Search for the cell housing the specified text and yield its (x, y) center coordinate. 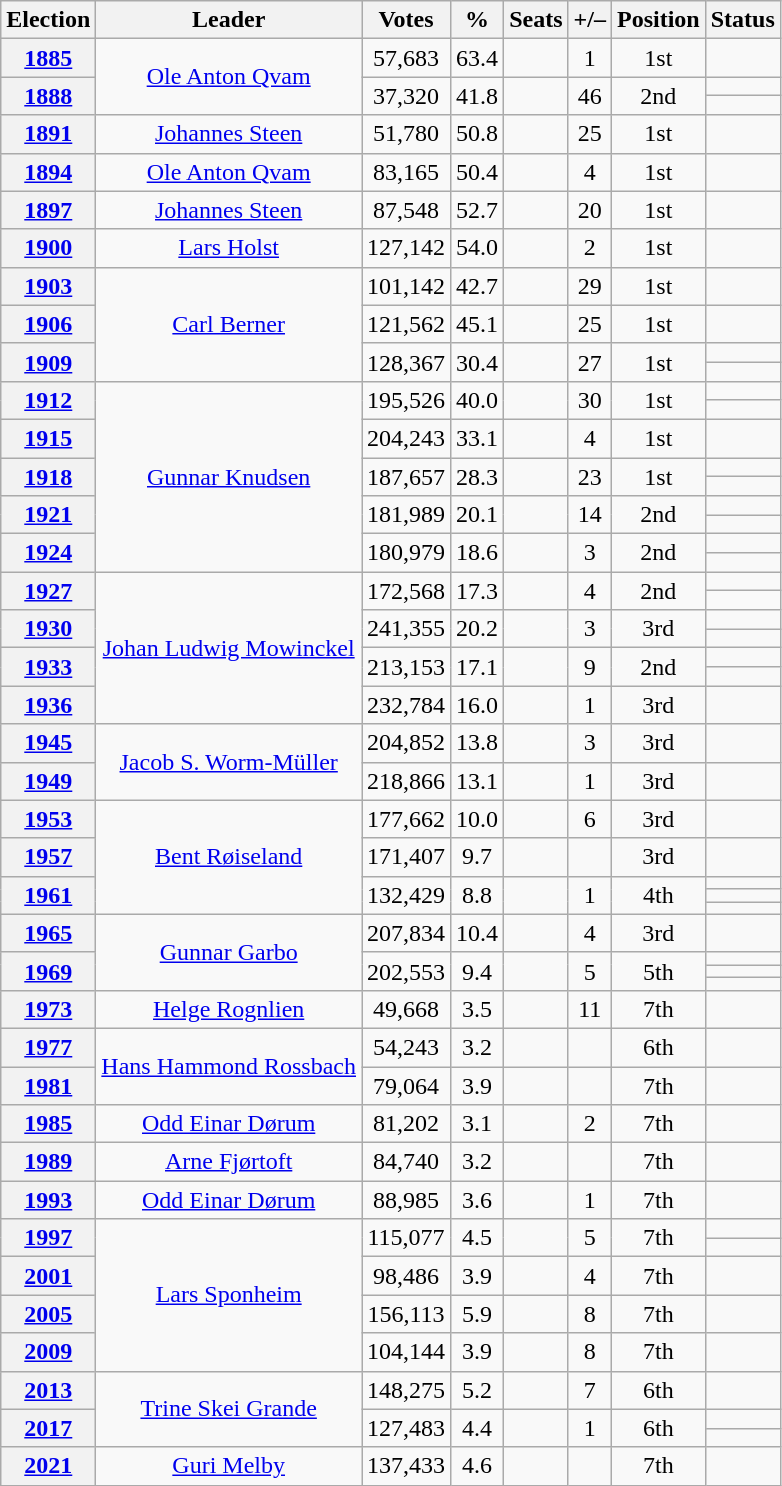
204,243 (406, 438)
14 (590, 515)
128,367 (406, 362)
1909 (48, 362)
Arne Fjørtoft (229, 1162)
1965 (48, 933)
29 (590, 286)
54,243 (406, 1047)
1953 (48, 819)
2001 (48, 1276)
1891 (48, 134)
195,526 (406, 400)
10.0 (478, 819)
Bent Røiseland (229, 857)
45.1 (478, 324)
127,483 (406, 1428)
1894 (48, 172)
28.3 (478, 477)
5.2 (478, 1390)
46 (590, 96)
9.4 (478, 971)
2021 (48, 1466)
177,662 (406, 819)
50.4 (478, 172)
101,142 (406, 286)
Seats (536, 20)
1921 (48, 515)
2005 (48, 1314)
156,113 (406, 1314)
Johan Ludwig Mowinckel (229, 648)
20.2 (478, 629)
5.9 (478, 1314)
Lars Sponheim (229, 1295)
9.7 (478, 857)
49,668 (406, 1009)
10.4 (478, 933)
1885 (48, 58)
Gunnar Garbo (229, 952)
1973 (48, 1009)
241,355 (406, 629)
5th (658, 971)
+/– (590, 20)
16.0 (478, 705)
4.4 (478, 1428)
41.8 (478, 96)
104,144 (406, 1352)
Status (742, 20)
Carl Berner (229, 324)
1945 (48, 743)
27 (590, 362)
Leader (229, 20)
20.1 (478, 515)
Jacob S. Worm-Müller (229, 762)
Election (48, 20)
1969 (48, 971)
1924 (48, 553)
213,153 (406, 667)
1912 (48, 400)
Votes (406, 20)
232,784 (406, 705)
84,740 (406, 1162)
1930 (48, 629)
9 (590, 667)
1993 (48, 1200)
1949 (48, 781)
88,985 (406, 1200)
1888 (48, 96)
Helge Rognlien (229, 1009)
Position (658, 20)
13.8 (478, 743)
33.1 (478, 438)
4.5 (478, 1238)
1989 (48, 1162)
1981 (48, 1085)
172,568 (406, 591)
2013 (48, 1390)
23 (590, 477)
204,852 (406, 743)
127,142 (406, 248)
Hans Hammond Rossbach (229, 1066)
4.6 (478, 1466)
1927 (48, 591)
17.3 (478, 591)
Guri Melby (229, 1466)
137,433 (406, 1466)
18.6 (478, 553)
4th (658, 895)
1936 (48, 705)
30.4 (478, 362)
11 (590, 1009)
1906 (48, 324)
50.8 (478, 134)
207,834 (406, 933)
121,562 (406, 324)
57,683 (406, 58)
1997 (48, 1238)
1985 (48, 1124)
2017 (48, 1428)
87,548 (406, 210)
Trine Skei Grande (229, 1409)
1957 (48, 857)
2009 (48, 1352)
202,553 (406, 971)
1961 (48, 895)
1897 (48, 210)
6 (590, 819)
1933 (48, 667)
13.1 (478, 781)
1900 (48, 248)
1915 (48, 438)
81,202 (406, 1124)
20 (590, 210)
54.0 (478, 248)
63.4 (478, 58)
52.7 (478, 210)
8.8 (478, 895)
218,866 (406, 781)
148,275 (406, 1390)
3.5 (478, 1009)
187,657 (406, 477)
40.0 (478, 400)
30 (590, 400)
37,320 (406, 96)
171,407 (406, 857)
42.7 (478, 286)
1903 (48, 286)
181,989 (406, 515)
79,064 (406, 1085)
51,780 (406, 134)
17.1 (478, 667)
1918 (48, 477)
180,979 (406, 553)
Lars Holst (229, 248)
% (478, 20)
83,165 (406, 172)
1977 (48, 1047)
132,429 (406, 895)
115,077 (406, 1238)
7 (590, 1390)
98,486 (406, 1276)
3.1 (478, 1124)
Gunnar Knudsen (229, 476)
3.6 (478, 1200)
